From the cell containing the given text, extract its center point as [x, y] coordinate. 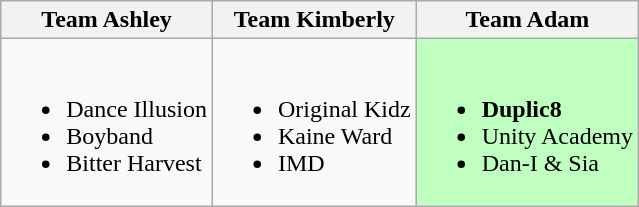
Duplic8Unity AcademyDan-I & Sia [527, 122]
Team Kimberly [314, 20]
Dance IllusionBoybandBitter Harvest [107, 122]
Team Adam [527, 20]
Team Ashley [107, 20]
Original KidzKaine WardIMD [314, 122]
